Return the [x, y] coordinate for the center point of the cell that contains the specified text.  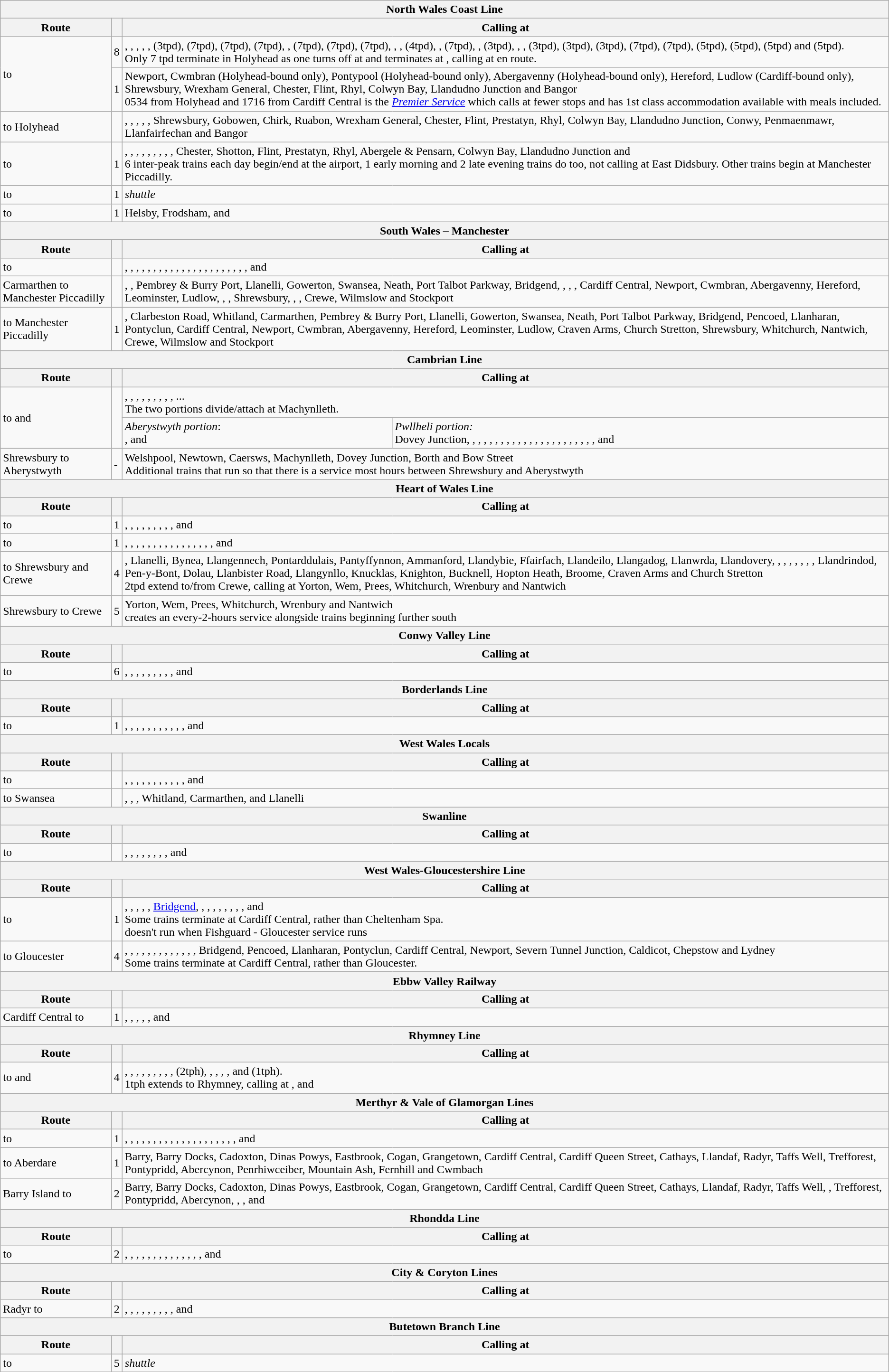
, , , , , , , , , , , , , , , , , , , , and [505, 1138]
Borderlands Line [444, 689]
Carmarthen to Manchester Piccadilly [56, 291]
Barry Island to [56, 1193]
, , , , , , , , and [505, 852]
Heart of Wales Line [444, 489]
Rhymney Line [444, 1035]
Cambrian Line [444, 360]
City & Coryton Lines [444, 1272]
Rhondda Line [444, 1218]
to Aberdare [56, 1163]
- [117, 464]
8 [117, 52]
Radyr to [56, 1308]
North Wales Coast Line [444, 9]
, , , , , , , , , , , , , , , , and [505, 543]
South Wales – Manchester [444, 231]
to Gloucester [56, 956]
Shrewsbury to Aberystwyth [56, 464]
Butetown Branch Line [444, 1326]
to Swansea [56, 798]
, , , , , , , , , , , , , , and [505, 1254]
, , , , , , , , , , , , , , , , , , , , , , and [505, 267]
Shrewsbury to Crewe [56, 611]
, , , , , and [505, 1017]
Aberystwyth portion: , and [257, 433]
Pwllheli portion: Dovey Junction, , , , , , , , , , , , , , , , , , , , , , , and [640, 433]
West Wales-Gloucestershire Line [444, 870]
Swanline [444, 816]
Ebbw Valley Railway [444, 981]
to Holyhead [56, 126]
6 [117, 671]
, , , , , , , , , (2tph), , , , , and (1tph). 1tph extends to Rhymney, calling at , and [505, 1078]
Helsby, Frodsham, and [505, 213]
, , , , , , , , , ...The two portions divide/attach at Machynlleth. [505, 403]
West Wales Locals [444, 744]
Merthyr & Vale of Glamorgan Lines [444, 1102]
, , , Whitland, Carmarthen, and Llanelli [505, 798]
to Shrewsbury and Crewe [56, 573]
Cardiff Central to [56, 1017]
Conwy Valley Line [444, 635]
to Manchester Piccadilly [56, 329]
Yorton, Wem, Prees, Whitchurch, Wrenbury and Nantwich creates an every-2-hours service alongside trains beginning further south [505, 611]
